For the text-containing cell, return its midpoint in (X, Y) coordinate format. 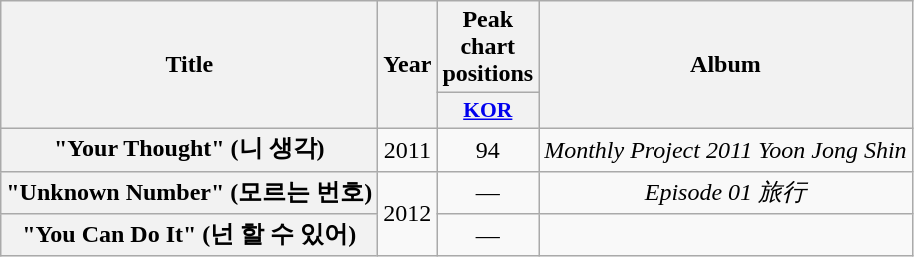
Peak chart positions (488, 47)
Monthly Project 2011 Yoon Jong Shin (726, 150)
"You Can Do It" (넌 할 수 있어) (190, 236)
Title (190, 65)
KOR (488, 111)
Episode 01 旅行 (726, 192)
2011 (408, 150)
94 (488, 150)
"Your Thought" (니 생각) (190, 150)
2012 (408, 214)
Album (726, 65)
"Unknown Number" (모르는 번호) (190, 192)
Year (408, 65)
